Capture the cell that displays the provided text and extract its [X, Y] central coordinate. 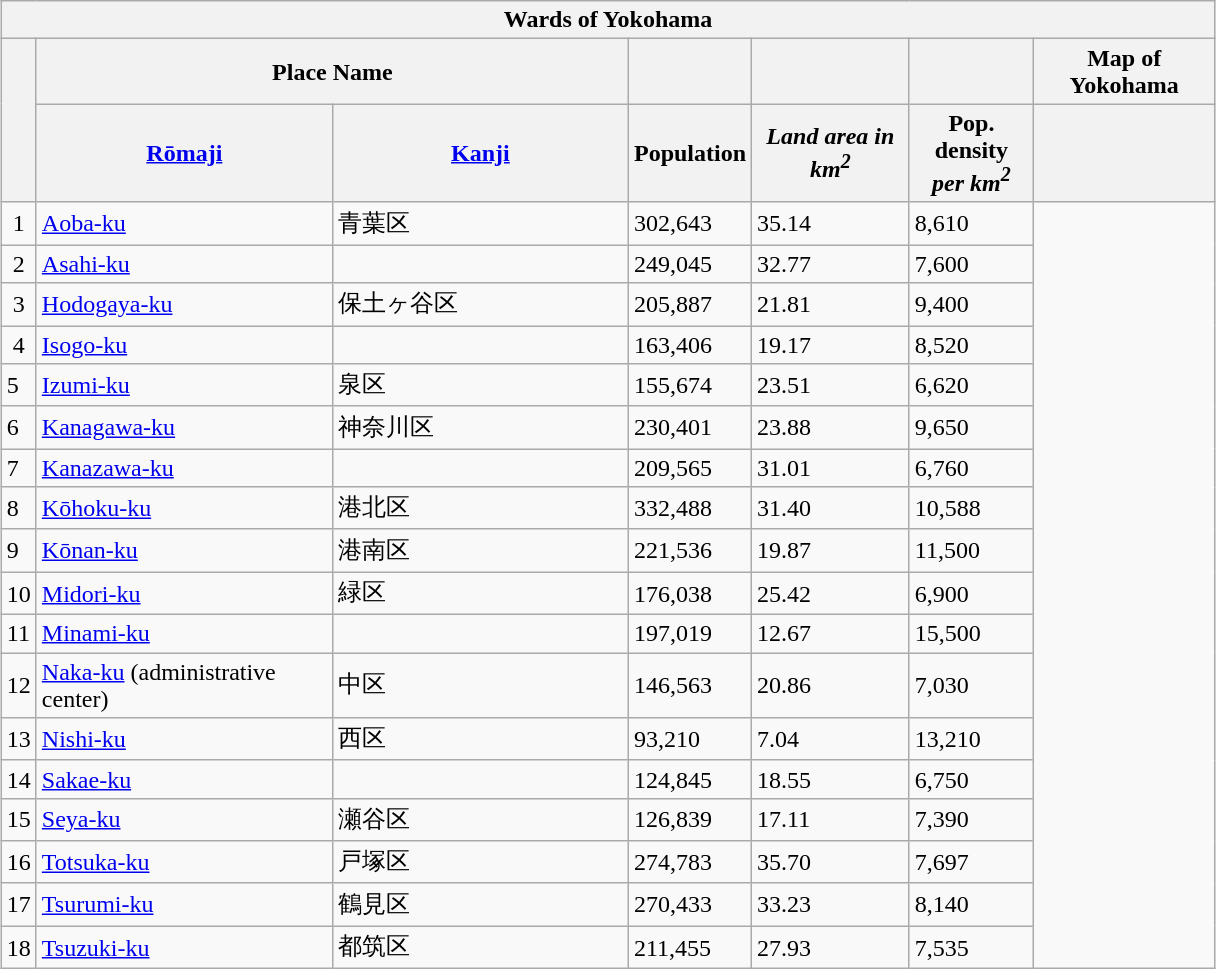
Minami-ku [184, 634]
緑区 [480, 594]
35.70 [831, 862]
Midori-ku [184, 594]
155,674 [690, 386]
7,030 [971, 686]
19.17 [831, 345]
7,600 [971, 264]
9,650 [971, 428]
9,400 [971, 304]
泉区 [480, 386]
7,535 [971, 948]
Tsuzuki-ku [184, 948]
197,019 [690, 634]
4 [18, 345]
8,610 [971, 224]
Kanazawa-ku [184, 468]
27.93 [831, 948]
332,488 [690, 508]
230,401 [690, 428]
12.67 [831, 634]
1 [18, 224]
Wards of Yokohama [608, 20]
146,563 [690, 686]
221,536 [690, 550]
青葉区 [480, 224]
124,845 [690, 779]
Land area in km2 [831, 154]
302,643 [690, 224]
Rōmaji [184, 154]
12 [18, 686]
都筑区 [480, 948]
163,406 [690, 345]
15,500 [971, 634]
瀬谷区 [480, 820]
Aoba-ku [184, 224]
126,839 [690, 820]
7,697 [971, 862]
Sakae-ku [184, 779]
10,588 [971, 508]
7,390 [971, 820]
31.40 [831, 508]
17 [18, 904]
274,783 [690, 862]
14 [18, 779]
19.87 [831, 550]
13 [18, 740]
Pop. densityper km2 [971, 154]
21.81 [831, 304]
16 [18, 862]
209,565 [690, 468]
Kanagawa-ku [184, 428]
鶴見区 [480, 904]
11,500 [971, 550]
23.88 [831, 428]
Naka-ku (administrative center) [184, 686]
Izumi-ku [184, 386]
8 [18, 508]
176,038 [690, 594]
31.01 [831, 468]
6 [18, 428]
5 [18, 386]
35.14 [831, 224]
Asahi-ku [184, 264]
17.11 [831, 820]
3 [18, 304]
港北区 [480, 508]
9 [18, 550]
Kanji [480, 154]
7 [18, 468]
2 [18, 264]
Place Name [332, 72]
205,887 [690, 304]
西区 [480, 740]
Nishi-ku [184, 740]
Population [690, 154]
23.51 [831, 386]
6,750 [971, 779]
18.55 [831, 779]
戸塚区 [480, 862]
18 [18, 948]
7.04 [831, 740]
6,760 [971, 468]
Totsuka-ku [184, 862]
Seya-ku [184, 820]
10 [18, 594]
20.86 [831, 686]
270,433 [690, 904]
11 [18, 634]
Kōnan-ku [184, 550]
Map of Yokohama [1124, 72]
33.23 [831, 904]
93,210 [690, 740]
Kōhoku-ku [184, 508]
8,140 [971, 904]
神奈川区 [480, 428]
6,620 [971, 386]
港南区 [480, 550]
中区 [480, 686]
32.77 [831, 264]
保土ヶ谷区 [480, 304]
Hodogaya-ku [184, 304]
15 [18, 820]
25.42 [831, 594]
6,900 [971, 594]
211,455 [690, 948]
Tsurumi-ku [184, 904]
Isogo-ku [184, 345]
8,520 [971, 345]
249,045 [690, 264]
13,210 [971, 740]
